For the text-containing cell, return its midpoint in (X, Y) coordinate format. 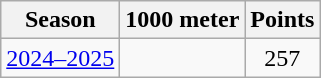
257 (282, 58)
Season (60, 20)
1000 meter (182, 20)
Points (282, 20)
2024–2025 (60, 58)
